Provide the [X, Y] coordinate of the cell's center where the given text is located.  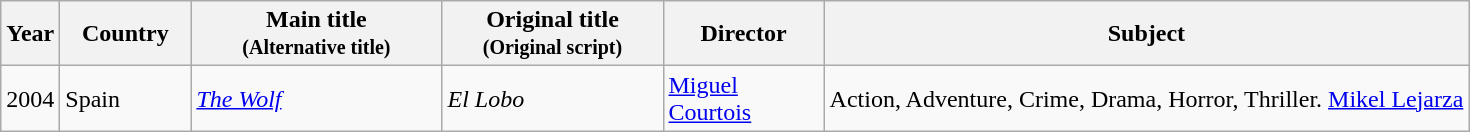
Action, Adventure, Crime, Drama, Horror, Thriller. Mikel Lejarza [1146, 98]
Original title(Original script) [552, 34]
2004 [30, 98]
The Wolf [316, 98]
Main title(Alternative title) [316, 34]
Year [30, 34]
El Lobo [552, 98]
Miguel Courtois [744, 98]
Spain [126, 98]
Country [126, 34]
Director [744, 34]
Subject [1146, 34]
